Provide the [x, y] coordinate of the cell's center where the given text is located.  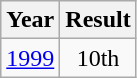
10th [98, 58]
1999 [30, 58]
Result [98, 20]
Year [30, 20]
